Detect which cell encompasses the target text, then output its [x, y] center coordinate. 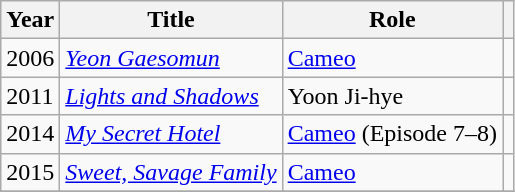
2006 [30, 58]
Cameo (Episode 7–8) [392, 134]
Yeon Gaesomun [171, 58]
Year [30, 20]
Title [171, 20]
Yoon Ji-hye [392, 96]
2014 [30, 134]
2015 [30, 172]
2011 [30, 96]
Sweet, Savage Family [171, 172]
Lights and Shadows [171, 96]
My Secret Hotel [171, 134]
Role [392, 20]
